Scan for the cell matching the given text and deliver its (X, Y) coordinate at center. 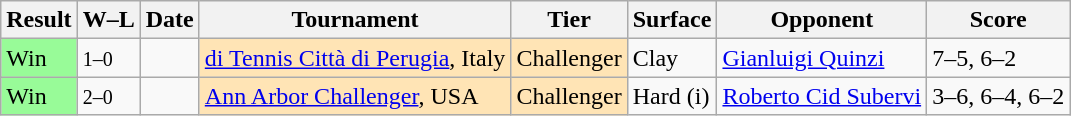
di Tennis Città di Perugia, Italy (355, 58)
Score (998, 20)
7–5, 6–2 (998, 58)
Result (39, 20)
Hard (i) (672, 96)
Gianluigi Quinzi (822, 58)
Tournament (355, 20)
Ann Arbor Challenger, USA (355, 96)
Clay (672, 58)
Roberto Cid Subervi (822, 96)
1–0 (108, 58)
Opponent (822, 20)
3–6, 6–4, 6–2 (998, 96)
Date (170, 20)
Surface (672, 20)
2–0 (108, 96)
W–L (108, 20)
Tier (569, 20)
